Identify which cell holds the provided text, then report its (x, y) central coordinate. 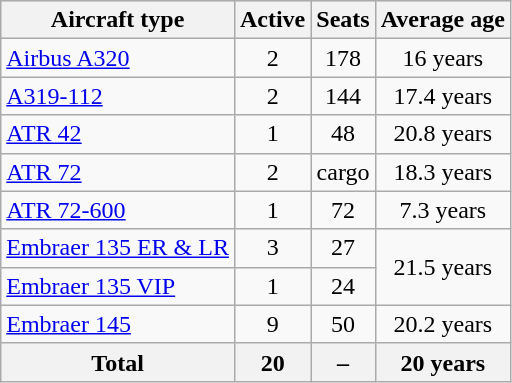
17.4 years (442, 96)
Average age (442, 20)
ATR 72 (118, 172)
21.5 years (442, 267)
Total (118, 362)
Embraer 135 VIP (118, 286)
20 years (442, 362)
3 (272, 248)
Seats (343, 20)
9 (272, 324)
20.2 years (442, 324)
Embraer 145 (118, 324)
ATR 42 (118, 134)
Embraer 135 ER & LR (118, 248)
cargo (343, 172)
A319-112 (118, 96)
20 (272, 362)
24 (343, 286)
Airbus A320 (118, 58)
18.3 years (442, 172)
27 (343, 248)
144 (343, 96)
16 years (442, 58)
Aircraft type (118, 20)
178 (343, 58)
– (343, 362)
ATR 72-600 (118, 210)
Active (272, 20)
7.3 years (442, 210)
48 (343, 134)
50 (343, 324)
72 (343, 210)
20.8 years (442, 134)
